From the cell containing the given text, extract its center point as [X, Y] coordinate. 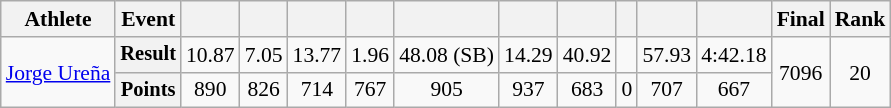
Points [148, 90]
40.92 [588, 55]
Event [148, 19]
57.93 [666, 55]
7096 [801, 72]
667 [734, 90]
48.08 (SB) [446, 55]
683 [588, 90]
707 [666, 90]
826 [264, 90]
14.29 [528, 55]
4:42.18 [734, 55]
890 [210, 90]
905 [446, 90]
767 [370, 90]
Result [148, 55]
13.77 [318, 55]
937 [528, 90]
1.96 [370, 55]
10.87 [210, 55]
Final [801, 19]
Rank [860, 19]
0 [626, 90]
Athlete [58, 19]
7.05 [264, 55]
Jorge Ureña [58, 72]
714 [318, 90]
20 [860, 72]
